Locate the cell with the specified text and output its [x, y] center coordinate. 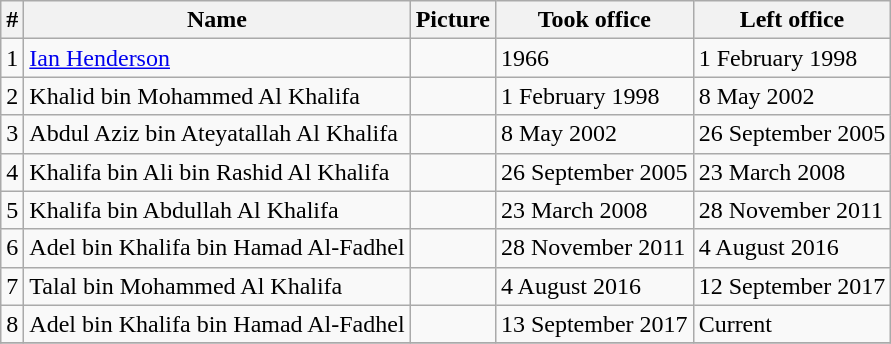
Khalifa bin Ali bin Rashid Al Khalifa [217, 172]
1966 [594, 58]
1 [12, 58]
13 September 2017 [594, 324]
Current [792, 324]
Khalifa bin Abdullah Al Khalifa [217, 210]
Khalid bin Mohammed Al Khalifa [217, 96]
Ian Henderson [217, 58]
Talal bin Mohammed Al Khalifa [217, 286]
7 [12, 286]
12 September 2017 [792, 286]
Left office [792, 20]
# [12, 20]
Name [217, 20]
Abdul Aziz bin Ateyatallah Al Khalifa [217, 134]
8 [12, 324]
Took office [594, 20]
5 [12, 210]
4 [12, 172]
2 [12, 96]
Picture [452, 20]
3 [12, 134]
6 [12, 248]
